Provide the [X, Y] coordinate of the cell's center where the given text is located.  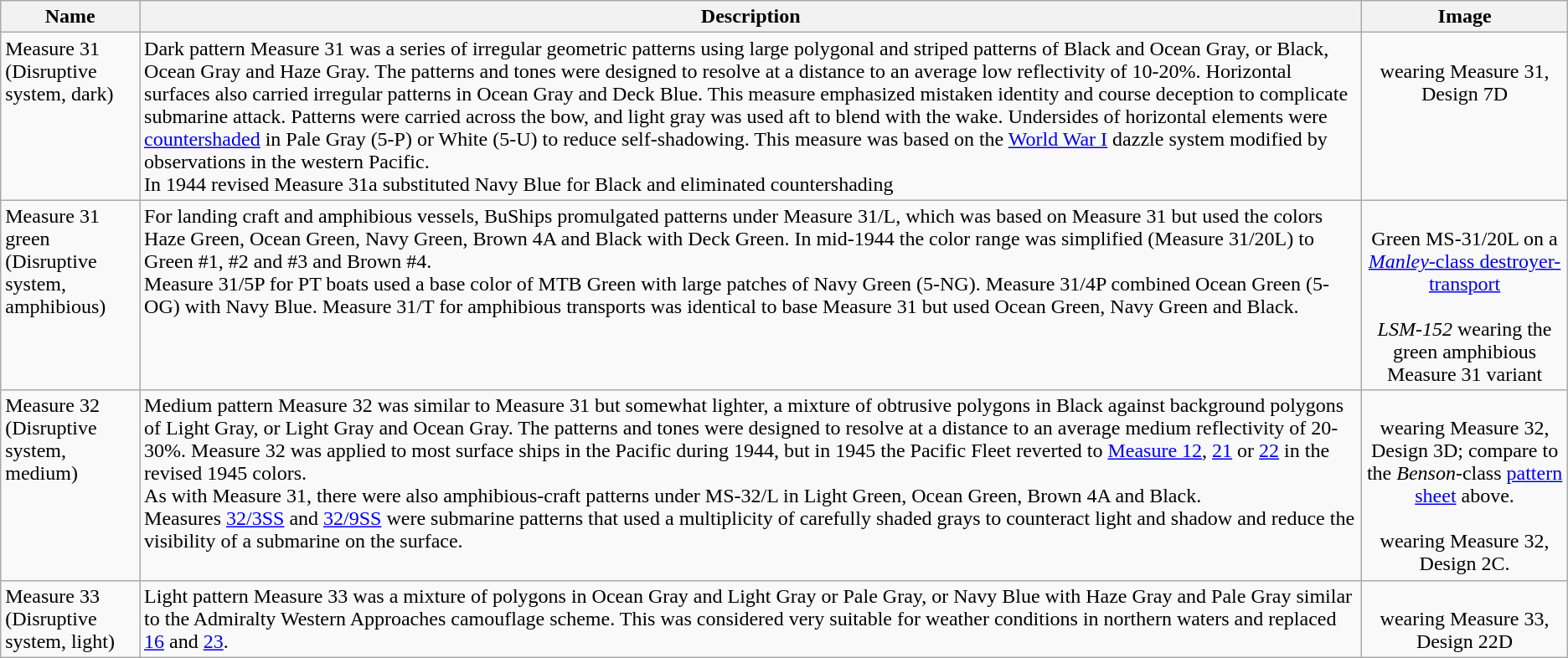
Measure 31 (Disruptive system, dark) [70, 116]
wearing Measure 31, Design 7D [1464, 116]
wearing Measure 32, Design 3D; compare to the Benson-class pattern sheet above. wearing Measure 32, Design 2C. [1464, 486]
Measure 33(Disruptive system, light) [70, 619]
Measure 31 green(Disruptive system, amphibious) [70, 295]
wearing Measure 33, Design 22D [1464, 619]
Name [70, 17]
Description [750, 17]
Image [1464, 17]
Green MS-31/20L on a Manley-class destroyer-transport LSM-152 wearing the green amphibious Measure 31 variant [1464, 295]
Measure 32(Disruptive system, medium) [70, 486]
